For the text-containing cell, return its midpoint in [x, y] coordinate format. 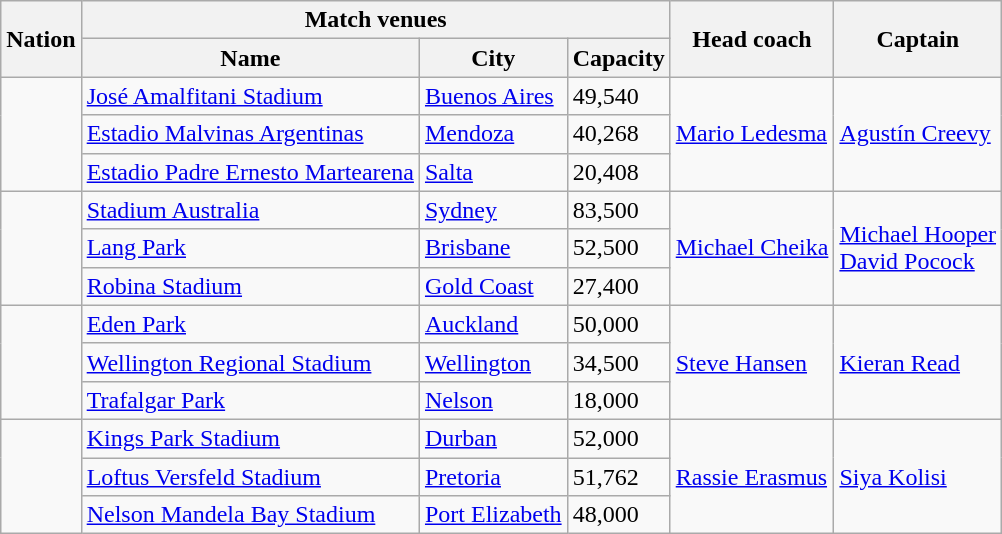
Auckland [493, 324]
Agustín Creevy [918, 134]
52,500 [618, 248]
Nelson [493, 400]
34,500 [618, 362]
Head coach [752, 39]
50,000 [618, 324]
52,000 [618, 438]
Kieran Read [918, 362]
Capacity [618, 58]
José Amalfitani Stadium [250, 96]
20,408 [618, 172]
Eden Park [250, 324]
Pretoria [493, 477]
51,762 [618, 477]
Michael HooperDavid Pocock [918, 248]
83,500 [618, 210]
Loftus Versfeld Stadium [250, 477]
Lang Park [250, 248]
Sydney [493, 210]
Match venues [376, 20]
Wellington [493, 362]
Brisbane [493, 248]
Durban [493, 438]
Port Elizabeth [493, 515]
Nelson Mandela Bay Stadium [250, 515]
Siya Kolisi [918, 476]
Buenos Aires [493, 96]
Gold Coast [493, 286]
Trafalgar Park [250, 400]
City [493, 58]
Name [250, 58]
Estadio Malvinas Argentinas [250, 134]
Rassie Erasmus [752, 476]
Michael Cheika [752, 248]
49,540 [618, 96]
Robina Stadium [250, 286]
Wellington Regional Stadium [250, 362]
Mendoza [493, 134]
Captain [918, 39]
Kings Park Stadium [250, 438]
Stadium Australia [250, 210]
Mario Ledesma [752, 134]
27,400 [618, 286]
Nation [41, 39]
Salta [493, 172]
18,000 [618, 400]
48,000 [618, 515]
40,268 [618, 134]
Steve Hansen [752, 362]
Estadio Padre Ernesto Martearena [250, 172]
